Identify which cell holds the provided text, then report its (X, Y) central coordinate. 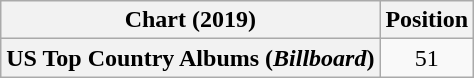
US Top Country Albums (Billboard) (190, 58)
Chart (2019) (190, 20)
Position (427, 20)
51 (427, 58)
